Provide the [X, Y] coordinate of the cell's center where the given text is located.  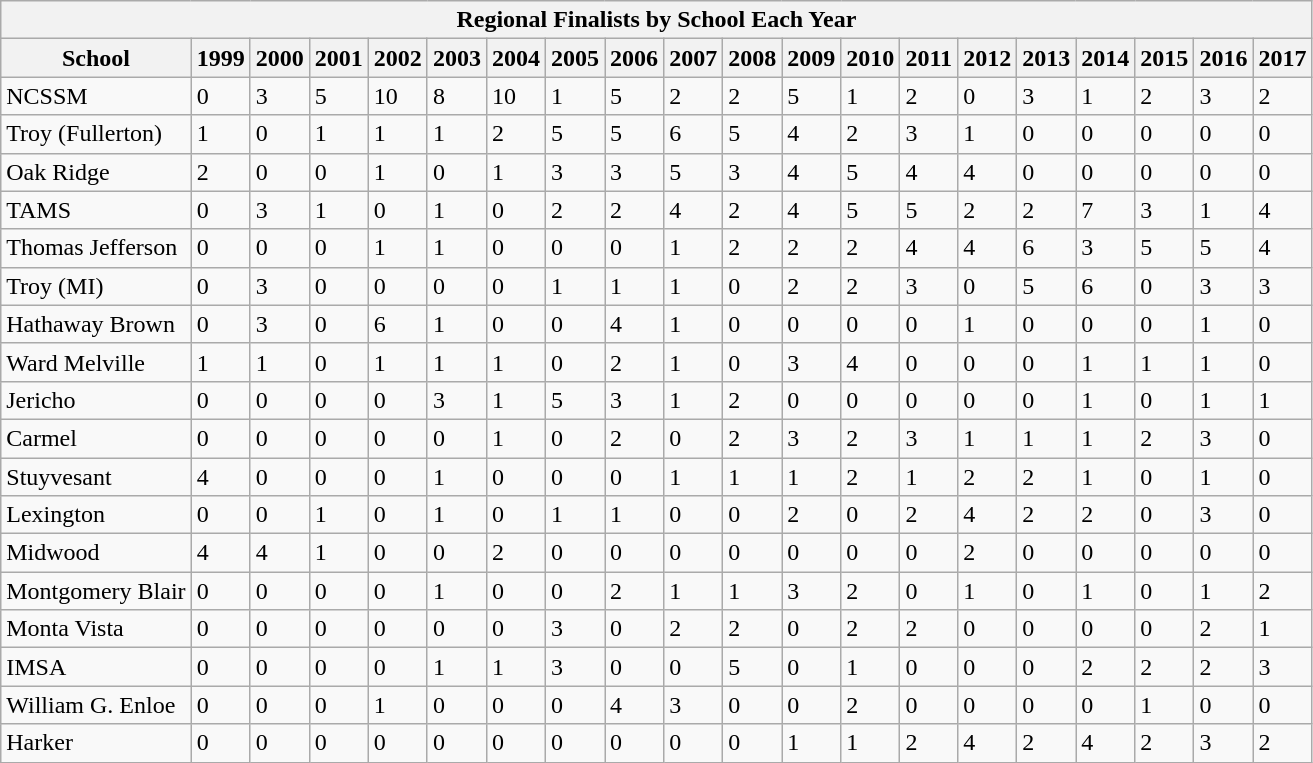
Midwood [96, 553]
2009 [812, 58]
Monta Vista [96, 629]
2017 [1282, 58]
2014 [1106, 58]
2002 [398, 58]
Carmel [96, 438]
Jericho [96, 400]
8 [456, 96]
William G. Enloe [96, 705]
2013 [1046, 58]
IMSA [96, 667]
2012 [988, 58]
Thomas Jefferson [96, 248]
2003 [456, 58]
2004 [516, 58]
Oak Ridge [96, 172]
School [96, 58]
2015 [1164, 58]
1999 [220, 58]
Harker [96, 743]
2001 [338, 58]
Montgomery Blair [96, 591]
Ward Melville [96, 362]
Lexington [96, 515]
2008 [752, 58]
TAMS [96, 210]
2016 [1224, 58]
2000 [280, 58]
Troy (Fullerton) [96, 134]
2011 [929, 58]
2010 [870, 58]
NCSSM [96, 96]
Troy (MI) [96, 286]
2005 [576, 58]
Stuyvesant [96, 477]
7 [1106, 210]
Regional Finalists by School Each Year [656, 20]
2007 [694, 58]
Hathaway Brown [96, 324]
2006 [634, 58]
